Return the (x, y) coordinate for the center point of the cell that contains the specified text.  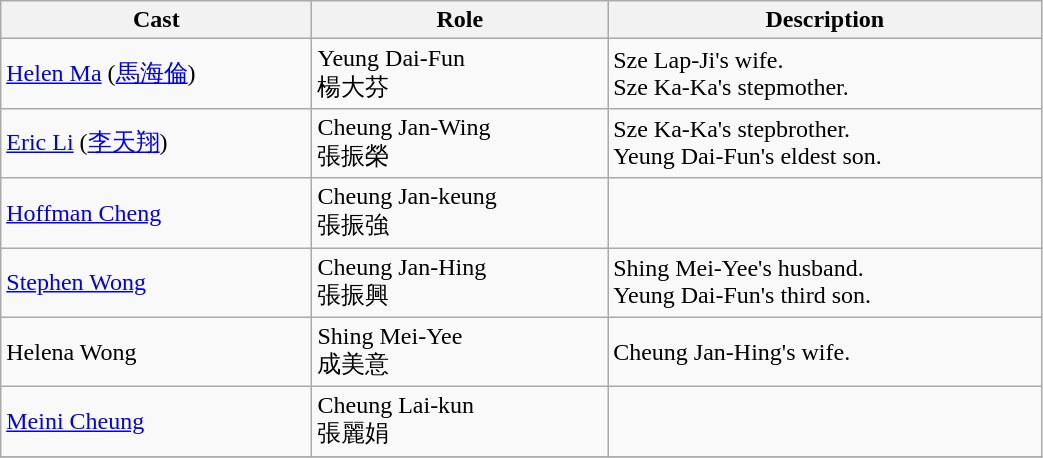
Cast (156, 20)
Meini Cheung (156, 422)
Yeung Dai-Fun 楊大芬 (460, 74)
Cheung Jan-Wing 張振榮 (460, 143)
Cheung Jan-Hing 張振興 (460, 283)
Sze Lap-Ji's wife. Sze Ka-Ka's stepmother. (825, 74)
Cheung Jan-keung張振強 (460, 213)
Description (825, 20)
Cheung Jan-Hing's wife. (825, 352)
Stephen Wong (156, 283)
Helen Ma (馬海倫) (156, 74)
Shing Mei-Yee's husband. Yeung Dai-Fun's third son. (825, 283)
Sze Ka-Ka's stepbrother. Yeung Dai-Fun's eldest son. (825, 143)
Hoffman Cheng (156, 213)
Eric Li (李天翔) (156, 143)
Helena Wong (156, 352)
Role (460, 20)
Shing Mei-Yee 成美意 (460, 352)
Cheung Lai-kun張麗娟 (460, 422)
